Identify which cell holds the provided text, then report its [x, y] central coordinate. 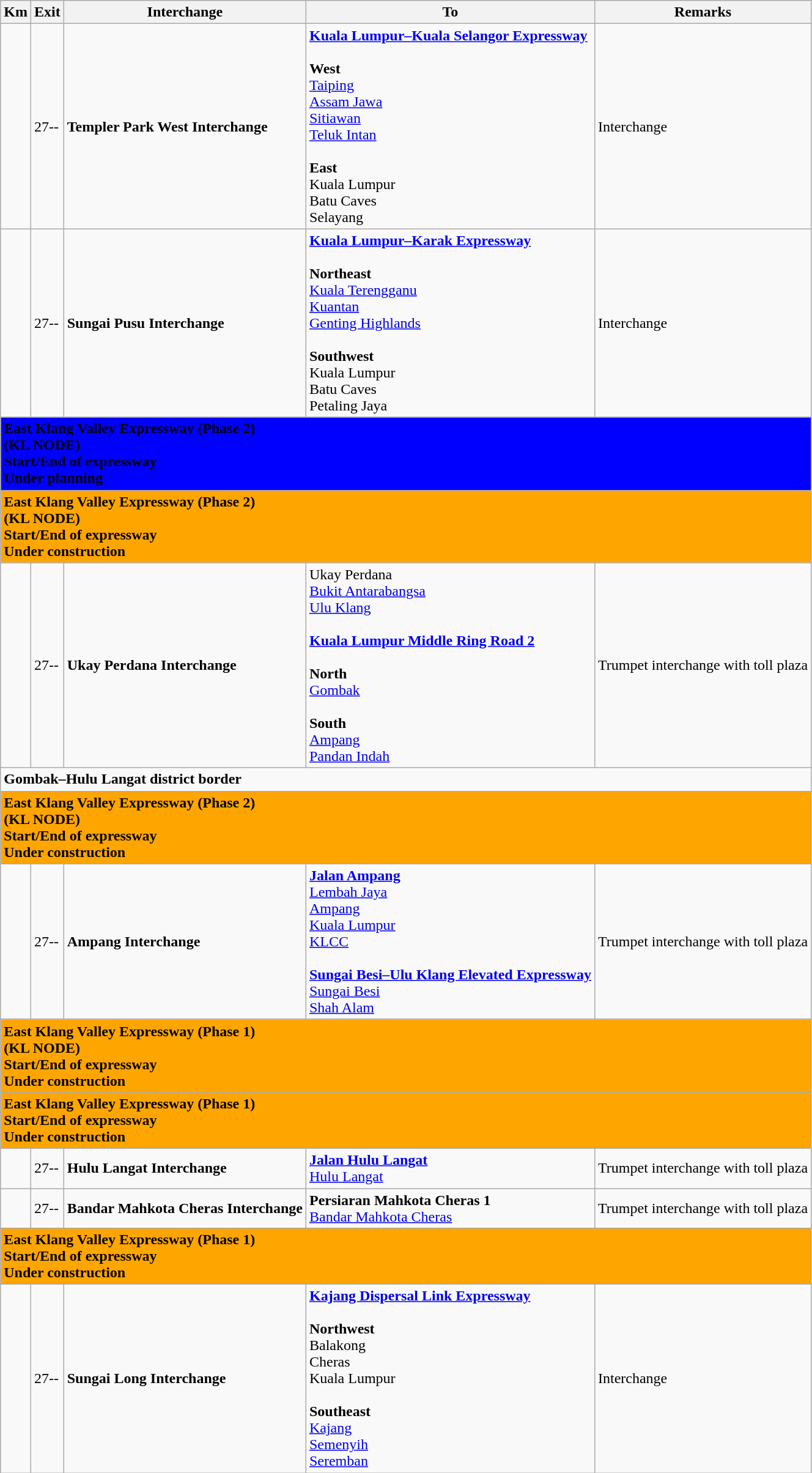
Jalan Hulu LangatHulu Langat [450, 1168]
Sungai Long Interchange [185, 1379]
Persiaran Mahkota Cheras 1Bandar Mahkota Cheras [450, 1208]
Ukay Perdana Interchange [185, 666]
East Klang Valley Expressway (Phase 1)(KL NODE)Start/End of expresswayUnder construction [406, 1056]
Sungai Pusu Interchange [185, 323]
Kajang Dispersal Link ExpresswayNorthwestBalakongCherasKuala LumpurSoutheastKajangSemenyihSeremban [450, 1379]
East Klang Valley Expressway (Phase 2)(KL NODE)Start/End of expresswayUnder planning [406, 454]
Bandar Mahkota Cheras Interchange [185, 1208]
Exit [47, 12]
Gombak–Hulu Langat district border [406, 779]
Km [16, 12]
Kuala Lumpur–Kuala Selangor ExpresswayWestTaipingAssam JawaSitiawanTeluk IntanEastKuala LumpurBatu CavesSelayang [450, 126]
Hulu Langat Interchange [185, 1168]
Templer Park West Interchange [185, 126]
Ukay PerdanaBukit AntarabangsaUlu Klang Kuala Lumpur Middle Ring Road 2NorthGombakSouthAmpangPandan Indah [450, 666]
Ampang Interchange [185, 941]
Remarks [703, 12]
Kuala Lumpur–Karak ExpresswayNortheastKuala TerengganuKuantanGenting HighlandsSouthwestKuala LumpurBatu CavesPetaling Jaya [450, 323]
To [450, 12]
Jalan AmpangLembah JayaAmpangKuala LumpurKLCC Sungai Besi–Ulu Klang Elevated ExpresswaySungai BesiShah Alam [450, 941]
